Extract the [X, Y] coordinate from the center of the cell holding the provided text.  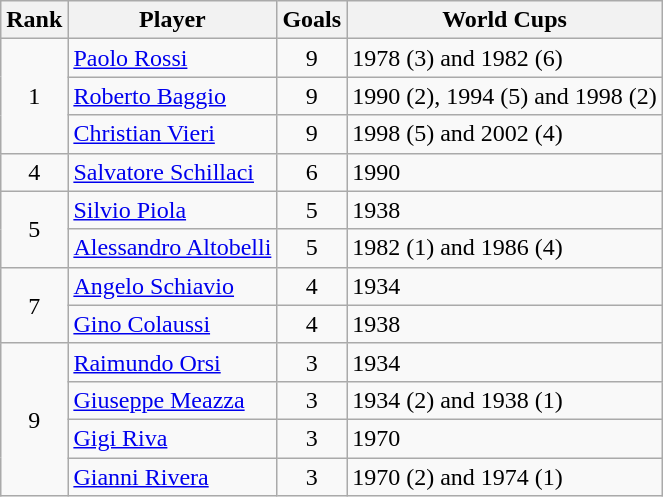
1970 [505, 438]
1982 (1) and 1986 (4) [505, 248]
Rank [34, 20]
Raimundo Orsi [172, 362]
Gino Colaussi [172, 324]
1934 (2) and 1938 (1) [505, 400]
Gianni Rivera [172, 477]
Angelo Schiavio [172, 286]
1990 (2), 1994 (5) and 1998 (2) [505, 96]
1998 (5) and 2002 (4) [505, 134]
Alessandro Altobelli [172, 248]
7 [34, 305]
Roberto Baggio [172, 96]
Gigi Riva [172, 438]
Christian Vieri [172, 134]
Giuseppe Meazza [172, 400]
1990 [505, 172]
1 [34, 96]
Silvio Piola [172, 210]
Player [172, 20]
Paolo Rossi [172, 58]
1970 (2) and 1974 (1) [505, 477]
1978 (3) and 1982 (6) [505, 58]
6 [312, 172]
Salvatore Schillaci [172, 172]
Goals [312, 20]
World Cups [505, 20]
